Locate the cell with the specified text and output its [X, Y] center coordinate. 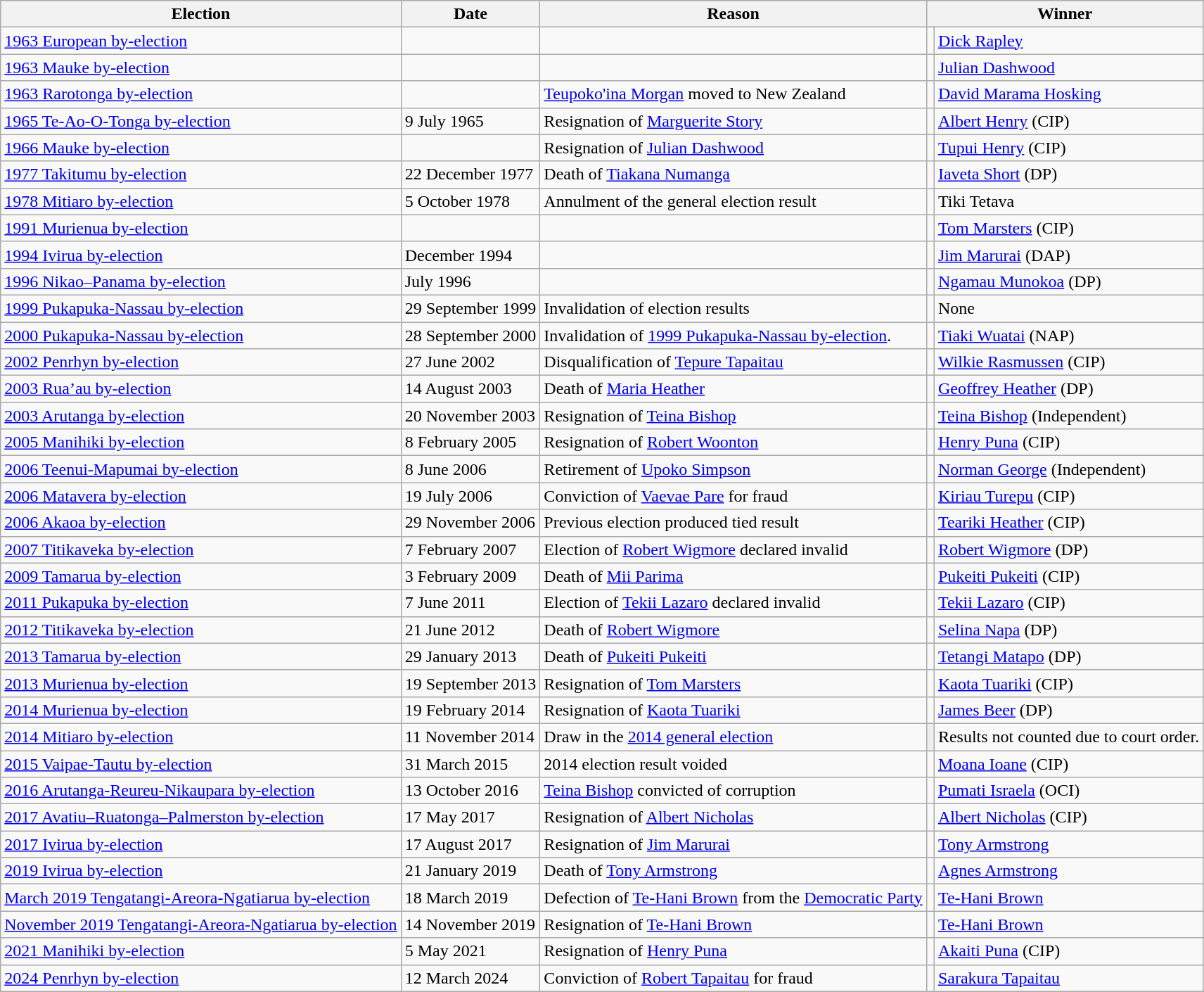
Resignation of Tom Marsters [733, 683]
2006 Matavera by-election [201, 496]
13 October 2016 [470, 791]
1994 Ivirua by-election [201, 255]
2014 Murienua by-election [201, 710]
Kaota Tuariki (CIP) [1068, 683]
2014 election result voided [733, 763]
Winner [1065, 14]
2000 Pukapuka-Nassau by-election [201, 336]
Death of Maria Heather [733, 389]
James Beer (DP) [1068, 710]
29 November 2006 [470, 523]
March 2019 Tengatangi-Areora-Ngatiarua by-election [201, 898]
Ngamau Munokoa (DP) [1068, 281]
2007 Titikaveka by-election [201, 549]
Dick Rapley [1068, 41]
Pukeiti Pukeiti (CIP) [1068, 576]
2021 Manihiki by-election [201, 951]
2024 Penrhyn by-election [201, 978]
Invalidation of 1999 Pukapuka-Nassau by-election. [733, 336]
2006 Akaoa by-election [201, 523]
14 August 2003 [470, 389]
18 March 2019 [470, 898]
2006 Teenui-Mapumai by-election [201, 469]
12 March 2024 [470, 978]
1977 Takitumu by-election [201, 174]
31 March 2015 [470, 763]
2011 Pukapuka by-election [201, 603]
Albert Henry (CIP) [1068, 121]
1991 Murienua by-election [201, 228]
1978 Mitiaro by-election [201, 201]
22 December 1977 [470, 174]
Reason [733, 14]
Results not counted due to court order. [1068, 737]
28 September 2000 [470, 336]
Defection of Te-Hani Brown from the Democratic Party [733, 898]
November 2019 Tengatangi-Areora-Ngatiarua by-election [201, 924]
7 February 2007 [470, 549]
Jim Marurai (DAP) [1068, 255]
2015 Vaipae-Tautu by-election [201, 763]
Disqualification of Tepure Tapaitau [733, 362]
Death of Tony Armstrong [733, 871]
19 September 2013 [470, 683]
20 November 2003 [470, 416]
Pumati Israela (OCI) [1068, 791]
2002 Penrhyn by-election [201, 362]
Robert Wigmore (DP) [1068, 549]
Julian Dashwood [1068, 68]
Moana Ioane (CIP) [1068, 763]
1965 Te-Ao-O-Tonga by-election [201, 121]
19 July 2006 [470, 496]
Sarakura Tapaitau [1068, 978]
2013 Tamarua by-election [201, 656]
19 February 2014 [470, 710]
5 October 1978 [470, 201]
2013 Murienua by-election [201, 683]
None [1068, 308]
Kiriau Turepu (CIP) [1068, 496]
1963 Mauke by-election [201, 68]
7 June 2011 [470, 603]
11 November 2014 [470, 737]
14 November 2019 [470, 924]
Death of Mii Parima [733, 576]
1999 Pukapuka-Nassau by-election [201, 308]
Tom Marsters (CIP) [1068, 228]
2016 Arutanga-Reureu-Nikaupara by-election [201, 791]
Geoffrey Heather (DP) [1068, 389]
Akaiti Puna (CIP) [1068, 951]
2017 Avatiu–Ruatonga–Palmerston by-election [201, 818]
Resignation of Robert Woonton [733, 443]
Tiaki Wuatai (NAP) [1068, 336]
Election of Robert Wigmore declared invalid [733, 549]
July 1996 [470, 281]
Annulment of the general election result [733, 201]
Death of Pukeiti Pukeiti [733, 656]
Teariki Heather (CIP) [1068, 523]
Date [470, 14]
Resignation of Albert Nicholas [733, 818]
17 August 2017 [470, 844]
Resignation of Kaota Tuariki [733, 710]
8 February 2005 [470, 443]
5 May 2021 [470, 951]
2003 Rua’au by-election [201, 389]
1996 Nikao–Panama by-election [201, 281]
Tekii Lazaro (CIP) [1068, 603]
Iaveta Short (DP) [1068, 174]
Resignation of Julian Dashwood [733, 148]
1963 European by-election [201, 41]
1963 Rarotonga by-election [201, 94]
Conviction of Vaevae Pare for fraud [733, 496]
December 1994 [470, 255]
Death of Robert Wigmore [733, 630]
8 June 2006 [470, 469]
Resignation of Te-Hani Brown [733, 924]
Tupui Henry (CIP) [1068, 148]
Resignation of Teina Bishop [733, 416]
Agnes Armstrong [1068, 871]
9 July 1965 [470, 121]
Resignation of Marguerite Story [733, 121]
Teina Bishop convicted of corruption [733, 791]
1966 Mauke by-election [201, 148]
2012 Titikaveka by-election [201, 630]
2014 Mitiaro by-election [201, 737]
Tetangi Matapo (DP) [1068, 656]
Retirement of Upoko Simpson [733, 469]
Conviction of Robert Tapaitau for fraud [733, 978]
2005 Manihiki by-election [201, 443]
29 September 1999 [470, 308]
Election of Tekii Lazaro declared invalid [733, 603]
Henry Puna (CIP) [1068, 443]
Previous election produced tied result [733, 523]
27 June 2002 [470, 362]
Selina Napa (DP) [1068, 630]
David Marama Hosking [1068, 94]
Albert Nicholas (CIP) [1068, 818]
Tony Armstrong [1068, 844]
Resignation of Jim Marurai [733, 844]
Death of Tiakana Numanga [733, 174]
2019 Ivirua by-election [201, 871]
Invalidation of election results [733, 308]
Wilkie Rasmussen (CIP) [1068, 362]
29 January 2013 [470, 656]
Resignation of Henry Puna [733, 951]
17 May 2017 [470, 818]
2009 Tamarua by-election [201, 576]
21 January 2019 [470, 871]
Tiki Tetava [1068, 201]
2017 Ivirua by-election [201, 844]
Draw in the 2014 general election [733, 737]
3 February 2009 [470, 576]
Teupoko'ina Morgan moved to New Zealand [733, 94]
21 June 2012 [470, 630]
Election [201, 14]
Norman George (Independent) [1068, 469]
2003 Arutanga by-election [201, 416]
Teina Bishop (Independent) [1068, 416]
